Return the [X, Y] coordinate for the center point of the cell that contains the specified text.  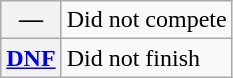
Did not finish [146, 58]
Did not compete [146, 20]
DNF [31, 58]
— [31, 20]
